Detect which cell encompasses the target text, then output its [x, y] center coordinate. 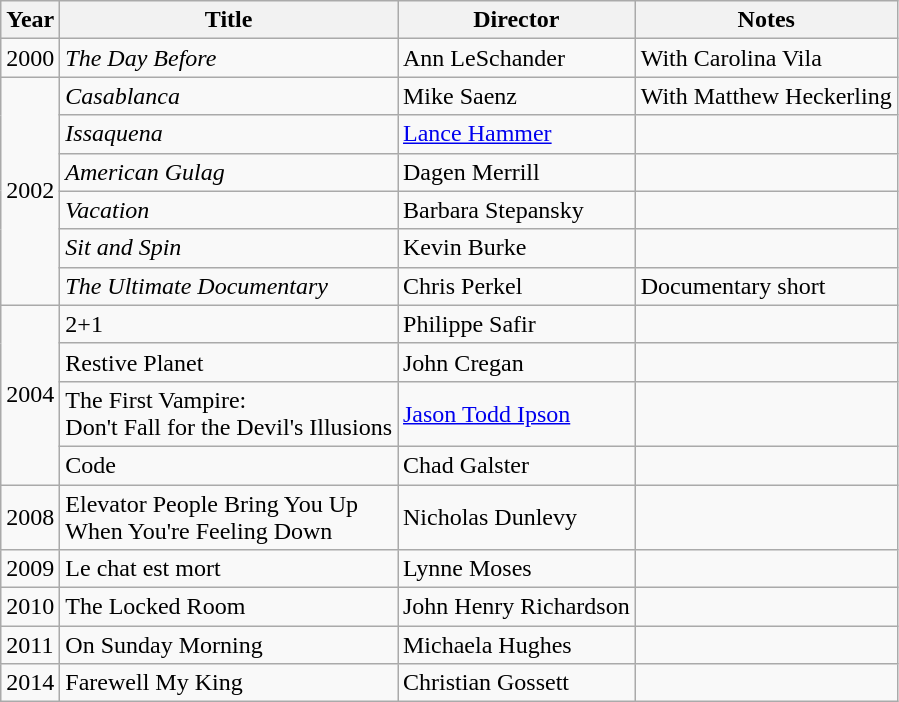
Notes [766, 20]
Chris Perkel [517, 286]
Code [229, 465]
Philippe Safir [517, 324]
The Ultimate Documentary [229, 286]
The Locked Room [229, 607]
Ann LeSchander [517, 58]
2010 [30, 607]
Lance Hammer [517, 134]
John Henry Richardson [517, 607]
Title [229, 20]
The First Vampire:Don't Fall for the Devil's Illusions [229, 414]
2014 [30, 683]
2002 [30, 191]
With Matthew Heckerling [766, 96]
2+1 [229, 324]
Casablanca [229, 96]
With Carolina Vila [766, 58]
2000 [30, 58]
Dagen Merrill [517, 172]
Issaquena [229, 134]
Kevin Burke [517, 248]
Vacation [229, 210]
Restive Planet [229, 362]
On Sunday Morning [229, 645]
Sit and Spin [229, 248]
Christian Gossett [517, 683]
Nicholas Dunlevy [517, 516]
2009 [30, 569]
The Day Before [229, 58]
Jason Todd Ipson [517, 414]
John Cregan [517, 362]
Lynne Moses [517, 569]
Elevator People Bring You UpWhen You're Feeling Down [229, 516]
Mike Saenz [517, 96]
Documentary short [766, 286]
Barbara Stepansky [517, 210]
American Gulag [229, 172]
2011 [30, 645]
2008 [30, 516]
Michaela Hughes [517, 645]
2004 [30, 394]
Farewell My King [229, 683]
Director [517, 20]
Le chat est mort [229, 569]
Chad Galster [517, 465]
Year [30, 20]
